Capture the cell that displays the provided text and extract its [X, Y] central coordinate. 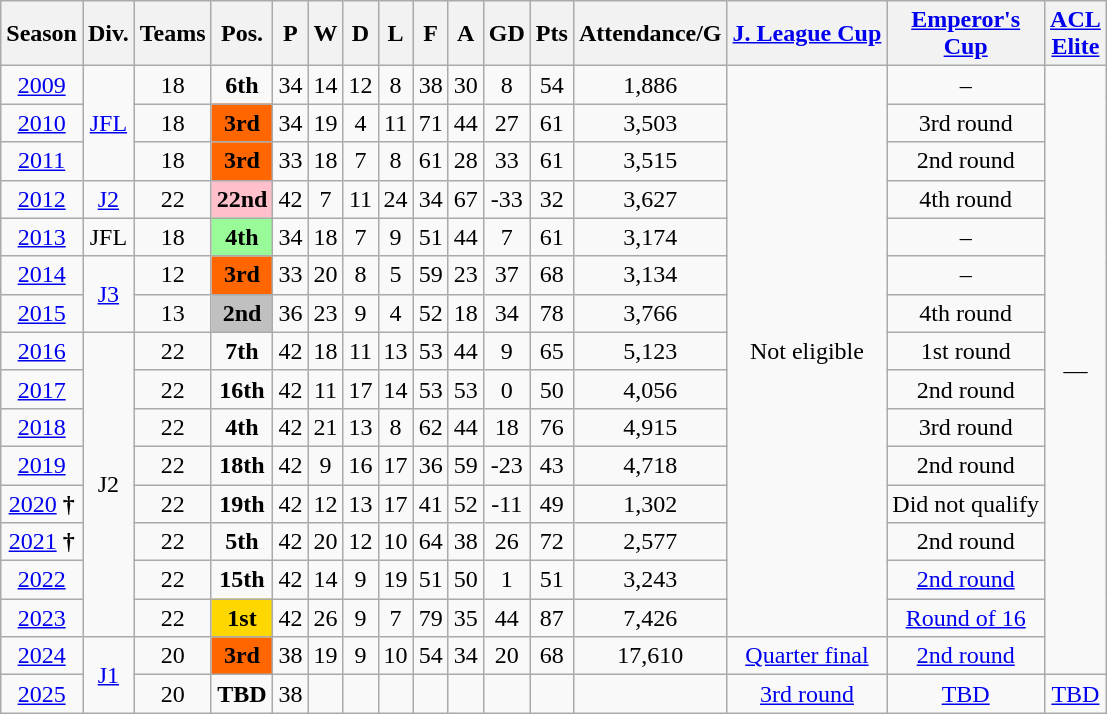
2,577 [650, 542]
2018 [42, 427]
2012 [42, 199]
D [360, 34]
6th [242, 85]
Not eligible [807, 352]
5th [242, 542]
2021 † [42, 542]
— [1076, 370]
1,302 [650, 503]
-11 [506, 503]
22nd [242, 199]
37 [506, 275]
1st [242, 618]
0 [506, 389]
21 [326, 427]
A [466, 34]
2016 [42, 351]
3,515 [650, 161]
2023 [42, 618]
79 [430, 618]
7th [242, 351]
W [326, 34]
72 [552, 542]
62 [430, 427]
3,174 [650, 237]
5 [396, 275]
Quarter final [807, 656]
28 [466, 161]
Pts [552, 34]
2013 [42, 237]
1st round [966, 351]
4,718 [650, 465]
2019 [42, 465]
Teams [172, 34]
Round of 16 [966, 618]
J3 [108, 294]
27 [506, 123]
19th [242, 503]
P [290, 34]
2015 [42, 313]
18th [242, 465]
49 [552, 503]
J1 [108, 675]
2009 [42, 85]
F [430, 34]
1 [506, 580]
17,610 [650, 656]
3,243 [650, 580]
2025 [42, 694]
L [396, 34]
1,886 [650, 85]
2nd [242, 313]
ACLElite [1076, 34]
3,627 [650, 199]
67 [466, 199]
J. League Cup [807, 34]
78 [552, 313]
3,766 [650, 313]
32 [552, 199]
GD [506, 34]
2011 [42, 161]
2010 [42, 123]
30 [466, 85]
2024 [42, 656]
87 [552, 618]
5,123 [650, 351]
43 [552, 465]
7,426 [650, 618]
41 [430, 503]
4,056 [650, 389]
15th [242, 580]
-23 [506, 465]
Attendance/G [650, 34]
2022 [42, 580]
64 [430, 542]
2014 [42, 275]
Emperor'sCup [966, 34]
3,503 [650, 123]
76 [552, 427]
2020 † [42, 503]
71 [430, 123]
24 [396, 199]
4,915 [650, 427]
3,134 [650, 275]
16th [242, 389]
-33 [506, 199]
Pos. [242, 34]
65 [552, 351]
Season [42, 34]
2017 [42, 389]
16 [360, 465]
35 [466, 618]
Did not qualify [966, 503]
Div. [108, 34]
